Identify which cell holds the provided text, then report its [x, y] central coordinate. 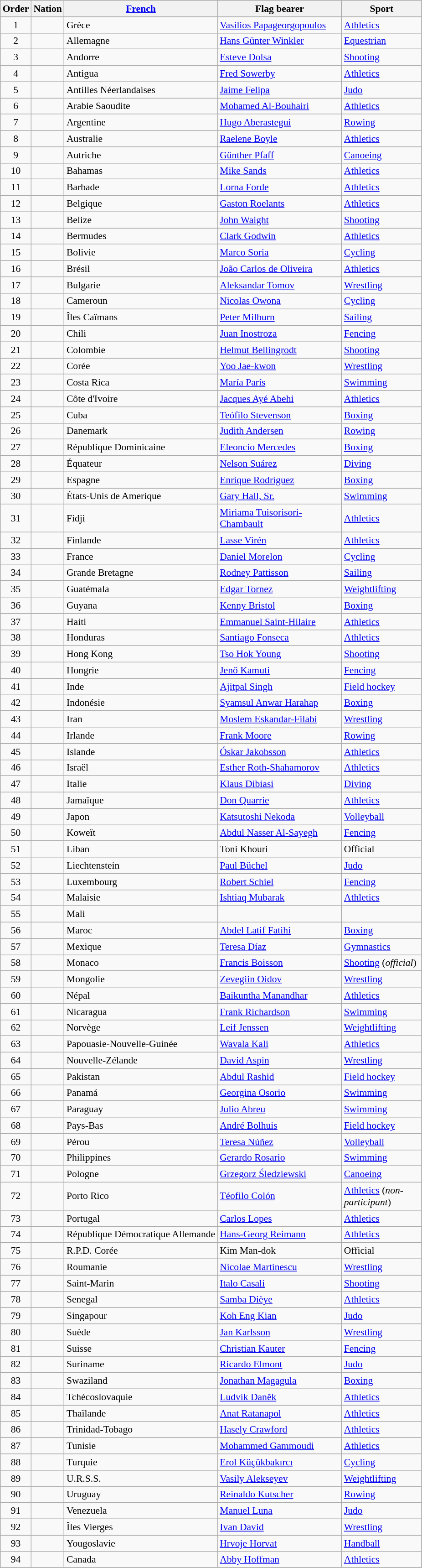
André Bolhuis [280, 1125]
68 [16, 1125]
Jan Karlsson [280, 1332]
Shooting (official) [382, 963]
Haiti [141, 622]
33 [16, 557]
Venezuela [141, 1511]
Bolivie [141, 253]
Népal [141, 995]
Canada [141, 1560]
Téofilo Colón [280, 1196]
Bermudes [141, 236]
Jamaïque [141, 801]
Fidji [141, 518]
Maroc [141, 931]
36 [16, 605]
États-Unis de Amerique [141, 496]
Suisse [141, 1349]
Luxembourg [141, 882]
Nicolae Martinescu [280, 1267]
Leif Jenssen [280, 1028]
88 [16, 1462]
Suriname [141, 1365]
35 [16, 589]
65 [16, 1077]
21 [16, 350]
52 [16, 865]
Liechtenstein [141, 865]
Philippines [141, 1158]
Teófilo Stevenson [280, 415]
84 [16, 1397]
Belize [141, 220]
Chili [141, 334]
Juan Inostroza [280, 334]
81 [16, 1349]
Óskar Jakobsson [280, 752]
Peter Milburn [280, 318]
Hans-Georg Reimann [280, 1235]
Ludvík Daněk [280, 1397]
76 [16, 1267]
Autriche [141, 155]
Iran [141, 719]
43 [16, 719]
Pakistan [141, 1077]
Monaco [141, 963]
Helmut Bellingrodt [280, 350]
Gerardo Rosario [280, 1158]
Singapour [141, 1316]
59 [16, 979]
Yougoslavie [141, 1543]
Emmanuel Saint-Hilaire [280, 622]
Inde [141, 687]
Sport [382, 9]
92 [16, 1527]
Suède [141, 1332]
Wavala Kali [280, 1044]
Tso Hok Young [280, 654]
Manuel Luna [280, 1511]
32 [16, 541]
24 [16, 399]
5 [16, 90]
45 [16, 752]
Abdel Latif Fatihi [280, 931]
44 [16, 735]
49 [16, 817]
Jacques Ayé Abehi [280, 399]
Nicaragua [141, 1012]
Porto Rico [141, 1196]
30 [16, 496]
David Aspin [280, 1061]
Islande [141, 752]
Liban [141, 849]
Australie [141, 139]
Nouvelle-Zélande [141, 1061]
Equestrian [382, 41]
Nicolas Owona [280, 301]
Italie [141, 784]
Handball [382, 1543]
9 [16, 155]
Cuba [141, 415]
Gaston Roelants [280, 204]
83 [16, 1381]
Abdul Nasser Al-Sayegh [280, 833]
53 [16, 882]
86 [16, 1430]
Moslem Eskandar-Filabi [280, 719]
39 [16, 654]
Nelson Suárez [280, 464]
Kim Man-dok [280, 1251]
Barbade [141, 188]
Italo Casali [280, 1283]
Reinaldo Kutscher [280, 1495]
Israël [141, 768]
Colombie [141, 350]
73 [16, 1219]
75 [16, 1251]
Erol Küçükbakırcı [280, 1462]
71 [16, 1174]
Athletics (non-participant) [382, 1196]
République Démocratique Allemande [141, 1235]
Julio Abreu [280, 1110]
89 [16, 1479]
85 [16, 1413]
25 [16, 415]
Grzegorz Śledziewski [280, 1174]
Toni Khouri [280, 849]
87 [16, 1446]
27 [16, 448]
Vasilios Papageorgopoulos [280, 25]
Hongrie [141, 671]
Syamsul Anwar Harahap [280, 703]
R.P.D. Corée [141, 1251]
66 [16, 1093]
Argentine [141, 123]
Grèce [141, 25]
Thaïlande [141, 1413]
26 [16, 431]
61 [16, 1012]
Jaime Felipa [280, 90]
République Dominicaine [141, 448]
María París [280, 383]
Équateur [141, 464]
Teresa Núñez [280, 1142]
7 [16, 123]
47 [16, 784]
Lasse Virén [280, 541]
67 [16, 1110]
Paraguay [141, 1110]
11 [16, 188]
João Carlos de Oliveira [280, 269]
Ivan David [280, 1527]
Tunisie [141, 1446]
42 [16, 703]
Flag bearer [280, 9]
17 [16, 285]
Gymnastics [382, 947]
Aleksandar Tomov [280, 285]
90 [16, 1495]
France [141, 557]
Indonésie [141, 703]
Pays-Bas [141, 1125]
16 [16, 269]
78 [16, 1300]
41 [16, 687]
4 [16, 74]
Panamá [141, 1093]
Grande Bretagne [141, 573]
69 [16, 1142]
Roumanie [141, 1267]
Enrique Rodríguez [280, 480]
Trinidad-Tobago [141, 1430]
Yoo Jae-kwon [280, 366]
Irlande [141, 735]
Costa Rica [141, 383]
Hrvoje Horvat [280, 1543]
Arabie Saoudite [141, 106]
93 [16, 1543]
60 [16, 995]
Swaziland [141, 1381]
Antigua [141, 74]
Ricardo Elmont [280, 1365]
50 [16, 833]
Baikuntha Manandhar [280, 995]
Miriama Tuisorisori-Chambault [280, 518]
19 [16, 318]
58 [16, 963]
Gary Hall, Sr. [280, 496]
Mali [141, 914]
51 [16, 849]
Christian Kauter [280, 1349]
13 [16, 220]
Vasily Alekseyev [280, 1479]
Antilles Néerlandaises [141, 90]
74 [16, 1235]
Pérou [141, 1142]
80 [16, 1332]
Paul Büchel [280, 865]
40 [16, 671]
Günther Pfaff [280, 155]
Hugo Aberastegui [280, 123]
Esther Roth-Shahamorov [280, 768]
10 [16, 171]
Lorna Forde [280, 188]
Ishtiaq Mubarak [280, 898]
Georgina Osorio [280, 1093]
Hans Günter Winkler [280, 41]
72 [16, 1196]
Francis Boisson [280, 963]
Carlos Lopes [280, 1219]
Îles Caïmans [141, 318]
3 [16, 57]
56 [16, 931]
77 [16, 1283]
1 [16, 25]
22 [16, 366]
63 [16, 1044]
Zevegiin Oidov [280, 979]
Honduras [141, 638]
Papouasie-Nouvelle-Guinée [141, 1044]
Brésil [141, 269]
Finlande [141, 541]
Îles Vierges [141, 1527]
6 [16, 106]
62 [16, 1028]
Turquie [141, 1462]
23 [16, 383]
Espagne [141, 480]
Jonathan Magagula [280, 1381]
Kenny Bristol [280, 605]
Robert Schiel [280, 882]
Ajitpal Singh [280, 687]
2 [16, 41]
Order [16, 9]
Portugal [141, 1219]
Samba Dièye [280, 1300]
31 [16, 518]
Cameroun [141, 301]
Guatémala [141, 589]
Belgique [141, 204]
Tchécoslovaquie [141, 1397]
Danemark [141, 431]
Bulgarie [141, 285]
12 [16, 204]
79 [16, 1316]
Malaisie [141, 898]
29 [16, 480]
Frank Moore [280, 735]
Hong Kong [141, 654]
Esteve Dolsa [280, 57]
Teresa Díaz [280, 947]
Côte d'Ivoire [141, 399]
Pologne [141, 1174]
20 [16, 334]
Uruguay [141, 1495]
55 [16, 914]
Hasely Crawford [280, 1430]
Anat Ratanapol [280, 1413]
8 [16, 139]
18 [16, 301]
Katsutoshi Nekoda [280, 817]
14 [16, 236]
54 [16, 898]
Allemagne [141, 41]
Andorre [141, 57]
94 [16, 1560]
Fred Sowerby [280, 74]
34 [16, 573]
Rodney Pattisson [280, 573]
Senegal [141, 1300]
Frank Richardson [280, 1012]
37 [16, 622]
46 [16, 768]
Marco Soria [280, 253]
Mike Sands [280, 171]
57 [16, 947]
Don Quarrie [280, 801]
28 [16, 464]
Eleoncio Mercedes [280, 448]
Nation [47, 9]
Mongolie [141, 979]
Koweït [141, 833]
Raelene Boyle [280, 139]
French [141, 9]
Saint-Marin [141, 1283]
Clark Godwin [280, 236]
70 [16, 1158]
Mexique [141, 947]
Mohammed Gammoudi [280, 1446]
Guyana [141, 605]
Norvège [141, 1028]
Corée [141, 366]
Japon [141, 817]
Mohamed Al-Bouhairi [280, 106]
91 [16, 1511]
Abby Hoffman [280, 1560]
Bahamas [141, 171]
Santiago Fonseca [280, 638]
Jenő Kamuti [280, 671]
Daniel Morelon [280, 557]
82 [16, 1365]
Koh Eng Kian [280, 1316]
Klaus Dibiasi [280, 784]
15 [16, 253]
Abdul Rashid [280, 1077]
Edgar Tornez [280, 589]
John Waight [280, 220]
Judith Andersen [280, 431]
38 [16, 638]
U.R.S.S. [141, 1479]
64 [16, 1061]
48 [16, 801]
